Determine the (x, y) coordinate at the center of the cell enclosing the given text.  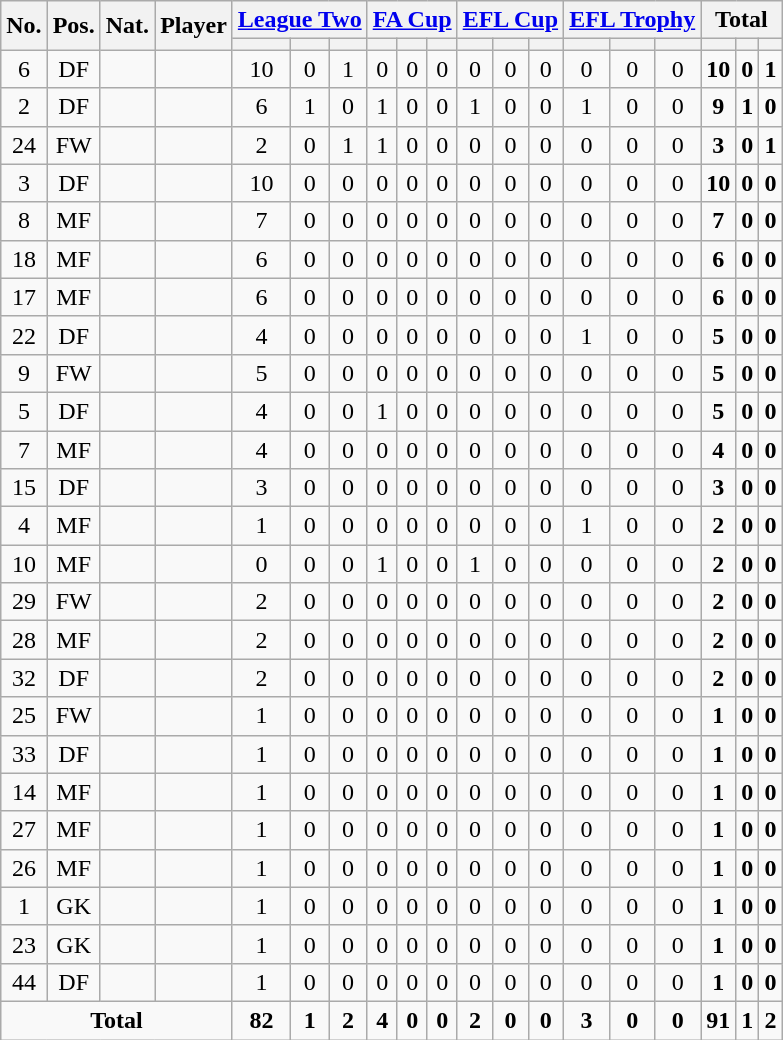
24 (24, 145)
27 (24, 830)
29 (24, 602)
23 (24, 944)
League Two (300, 20)
Player (194, 26)
8 (24, 221)
EFL Cup (510, 20)
25 (24, 716)
EFL Trophy (632, 20)
82 (261, 1020)
15 (24, 488)
26 (24, 868)
No. (24, 26)
14 (24, 792)
33 (24, 754)
18 (24, 259)
Pos. (74, 26)
32 (24, 678)
Nat. (127, 26)
28 (24, 640)
22 (24, 335)
44 (24, 982)
FA Cup (412, 20)
91 (718, 1020)
17 (24, 297)
